Capture the cell that displays the provided text and extract its [X, Y] central coordinate. 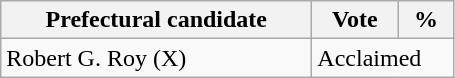
Acclaimed [383, 58]
Vote [355, 20]
% [426, 20]
Prefectural candidate [156, 20]
Robert G. Roy (X) [156, 58]
